From the cell containing the given text, extract its center point as (x, y) coordinate. 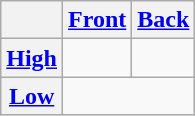
Back (164, 20)
Front (98, 20)
Low (32, 96)
High (32, 58)
